Return (X, Y) of the center of cell containing provided text 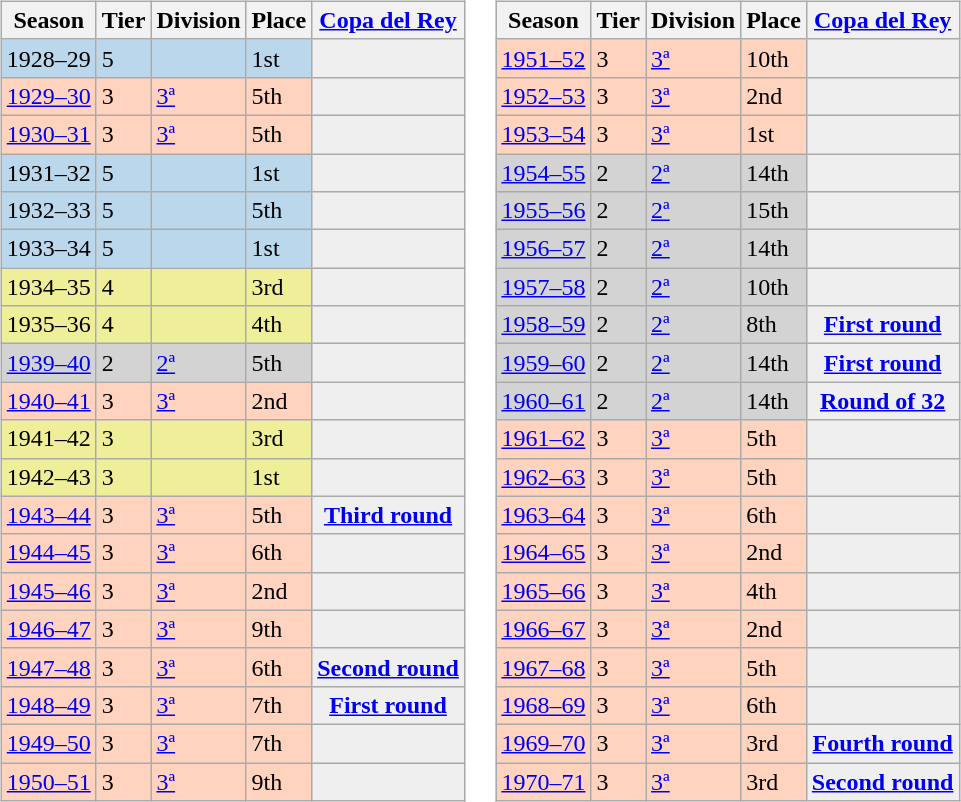
1931–32 (48, 173)
1954–55 (544, 173)
1949–50 (48, 743)
1950–51 (48, 781)
1955–56 (544, 211)
1959–60 (544, 363)
1951–52 (544, 58)
1960–61 (544, 401)
Fourth round (882, 743)
1934–35 (48, 287)
1969–70 (544, 743)
1945–46 (48, 591)
1942–43 (48, 477)
Round of 32 (882, 401)
1962–63 (544, 477)
8th (774, 325)
1965–66 (544, 591)
1943–44 (48, 515)
1944–45 (48, 553)
1968–69 (544, 705)
1961–62 (544, 439)
1941–42 (48, 439)
1935–36 (48, 325)
1966–67 (544, 629)
15th (774, 211)
1946–47 (48, 629)
1958–59 (544, 325)
1928–29 (48, 58)
1964–65 (544, 553)
1963–64 (544, 515)
1952–53 (544, 96)
Third round (388, 515)
1947–48 (48, 667)
1953–54 (544, 134)
1970–71 (544, 781)
1967–68 (544, 667)
1957–58 (544, 287)
1956–57 (544, 249)
1929–30 (48, 96)
1940–41 (48, 401)
1939–40 (48, 363)
1933–34 (48, 249)
1948–49 (48, 705)
1930–31 (48, 134)
1932–33 (48, 211)
